Scan for the cell matching the given text and deliver its (X, Y) coordinate at center. 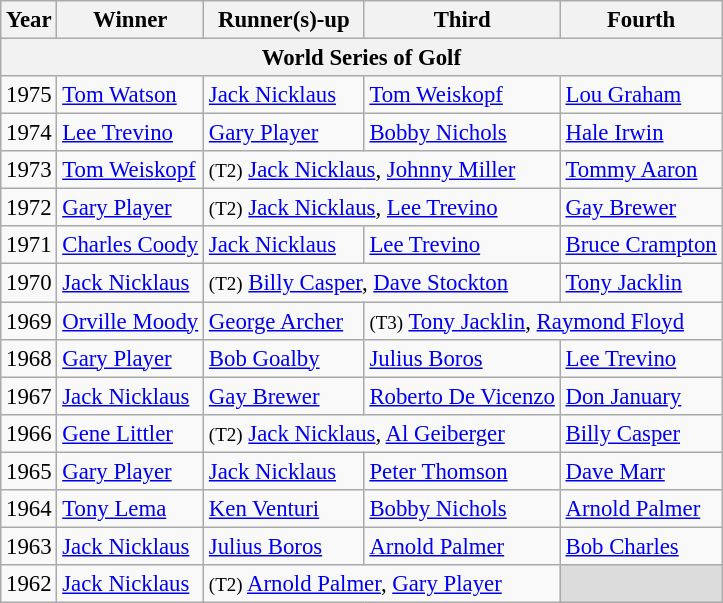
Lou Graham (641, 95)
Bob Goalby (284, 358)
Winner (130, 20)
1973 (29, 170)
Gene Littler (130, 433)
1975 (29, 95)
(T2) Billy Casper, Dave Stockton (382, 283)
Bruce Crampton (641, 245)
Tony Lema (130, 509)
Year (29, 20)
1970 (29, 283)
Tom Watson (130, 95)
1967 (29, 396)
Roberto De Vicenzo (462, 396)
(T2) Jack Nicklaus, Lee Trevino (382, 208)
George Archer (284, 321)
Peter Thomson (462, 471)
1971 (29, 245)
(T2) Jack Nicklaus, Al Geiberger (382, 433)
Bob Charles (641, 546)
1966 (29, 433)
Don January (641, 396)
(T2) Arnold Palmer, Gary Player (382, 584)
Orville Moody (130, 321)
Third (462, 20)
1974 (29, 133)
Hale Irwin (641, 133)
Charles Coody (130, 245)
Runner(s)-up (284, 20)
1968 (29, 358)
Tony Jacklin (641, 283)
Ken Venturi (284, 509)
1962 (29, 584)
1965 (29, 471)
Billy Casper (641, 433)
(T3) Tony Jacklin, Raymond Floyd (543, 321)
World Series of Golf (362, 58)
Fourth (641, 20)
(T2) Jack Nicklaus, Johnny Miller (382, 170)
1972 (29, 208)
1969 (29, 321)
Dave Marr (641, 471)
1963 (29, 546)
1964 (29, 509)
Tommy Aaron (641, 170)
